Search for the cell housing the specified text and yield its (X, Y) center coordinate. 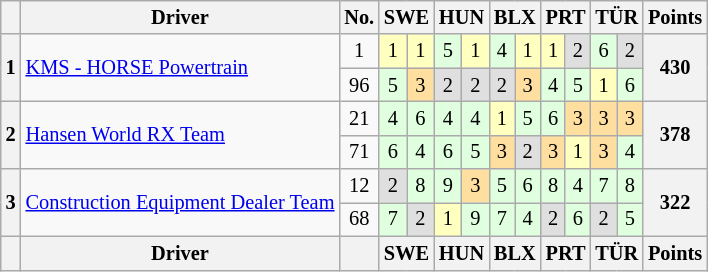
12 (359, 186)
378 (675, 134)
Hansen World RX Team (180, 134)
KMS - HORSE Powertrain (180, 68)
21 (359, 118)
430 (675, 68)
68 (359, 219)
96 (359, 85)
No. (359, 17)
71 (359, 152)
Construction Equipment Dealer Team (180, 202)
322 (675, 202)
